Detect which cell encompasses the target text, then output its (x, y) center coordinate. 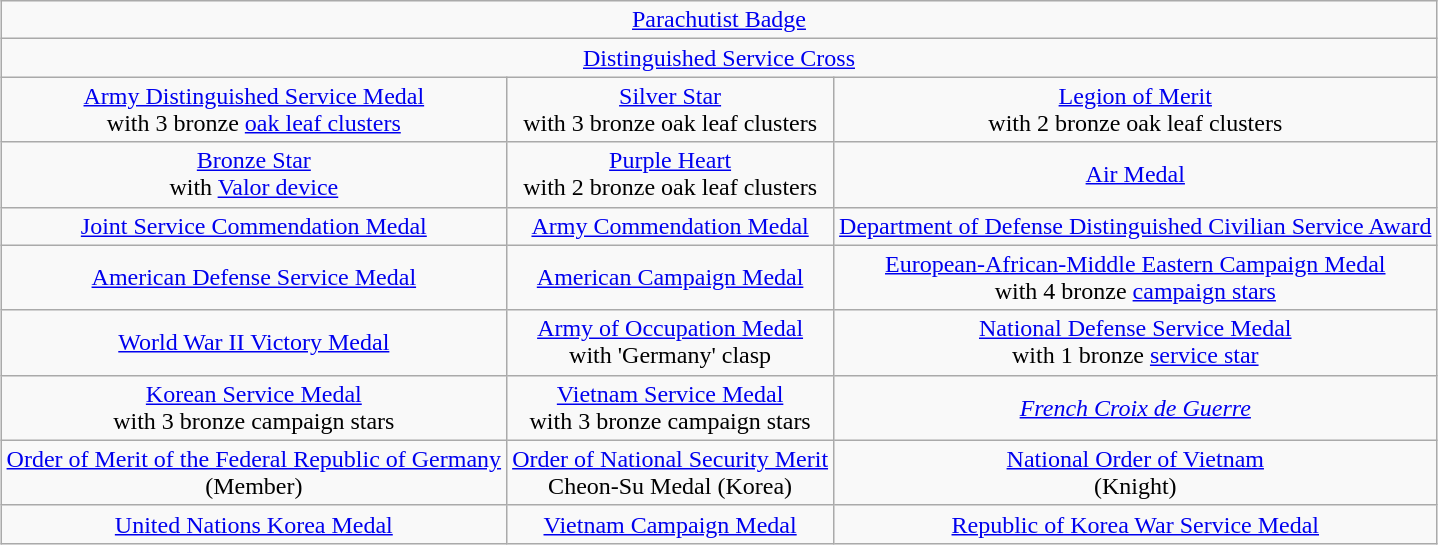
European-African-Middle Eastern Campaign Medalwith 4 bronze campaign stars (1136, 278)
Joint Service Commendation Medal (254, 226)
Order of National Security MeritCheon-Su Medal (Korea) (670, 472)
Order of Merit of the Federal Republic of Germany(Member) (254, 472)
American Campaign Medal (670, 278)
National Defense Service Medalwith 1 bronze service star (1136, 342)
Department of Defense Distinguished Civilian Service Award (1136, 226)
Purple Heartwith 2 bronze oak leaf clusters (670, 174)
Vietnam Campaign Medal (670, 524)
Korean Service Medalwith 3 bronze campaign stars (254, 408)
Army of Occupation Medalwith 'Germany' clasp (670, 342)
National Order of Vietnam(Knight) (1136, 472)
World War II Victory Medal (254, 342)
Legion of Meritwith 2 bronze oak leaf clusters (1136, 110)
Army Distinguished Service Medalwith 3 bronze oak leaf clusters (254, 110)
Silver Starwith 3 bronze oak leaf clusters (670, 110)
Air Medal (1136, 174)
American Defense Service Medal (254, 278)
Republic of Korea War Service Medal (1136, 524)
French Croix de Guerre (1136, 408)
Bronze Starwith Valor device (254, 174)
Vietnam Service Medalwith 3 bronze campaign stars (670, 408)
Army Commendation Medal (670, 226)
Parachutist Badge (719, 20)
United Nations Korea Medal (254, 524)
Distinguished Service Cross (719, 58)
